Determine the [x, y] coordinate at the center of the cell enclosing the given text.  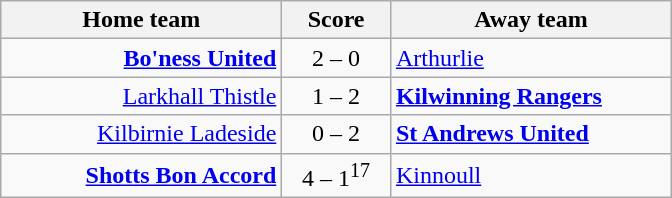
1 – 2 [336, 96]
Arthurlie [530, 58]
Kilbirnie Ladeside [142, 134]
Shotts Bon Accord [142, 176]
Score [336, 20]
Kilwinning Rangers [530, 96]
Kinnoull [530, 176]
2 – 0 [336, 58]
Away team [530, 20]
Bo'ness United [142, 58]
4 – 117 [336, 176]
Larkhall Thistle [142, 96]
Home team [142, 20]
St Andrews United [530, 134]
0 – 2 [336, 134]
